Return (X, Y) of the center of cell containing provided text 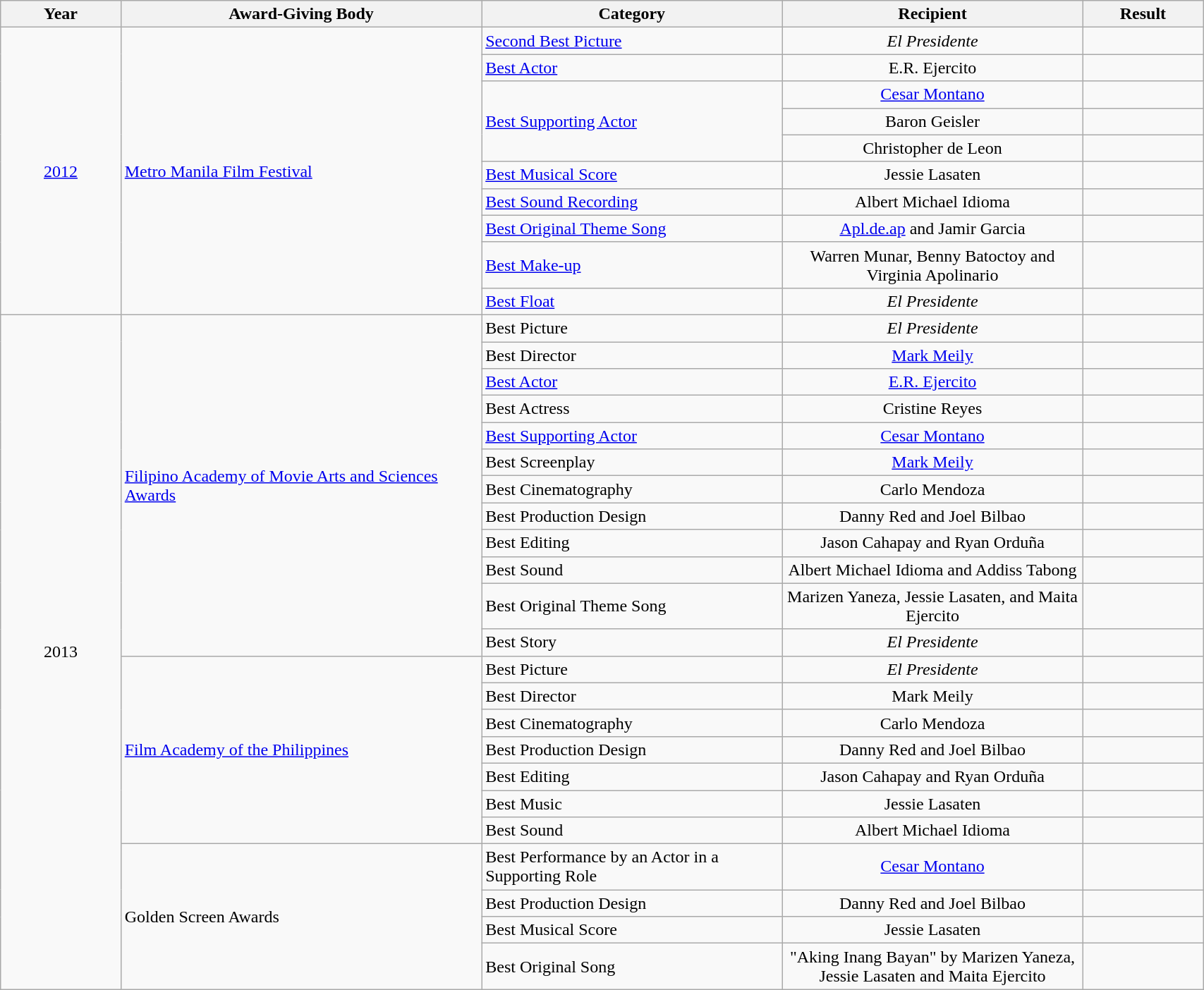
Year (61, 14)
Award-Giving Body (300, 14)
Best Sound Recording (632, 202)
Metro Manila Film Festival (300, 171)
Best Make-up (632, 265)
Christopher de Leon (932, 148)
Baron Geisler (932, 121)
2013 (61, 652)
Category (632, 14)
Warren Munar, Benny Batoctoy and Virginia Apolinario (932, 265)
Result (1143, 14)
Best Original Song (632, 966)
Best Screenplay (632, 463)
Best Actress (632, 409)
Film Academy of the Philippines (300, 750)
Second Best Picture (632, 41)
2012 (61, 171)
Best Story (632, 642)
Apl.de.ap and Jamir Garcia (932, 228)
Filipino Academy of Movie Arts and Sciences Awards (300, 485)
Cristine Reyes (932, 409)
Best Music (632, 803)
Recipient (932, 14)
Marizen Yaneza, Jessie Lasaten, and Maita Ejercito (932, 606)
"Aking Inang Bayan" by Marizen Yaneza, Jessie Lasaten and Maita Ejercito (932, 966)
Best Performance by an Actor in a Supporting Role (632, 867)
Golden Screen Awards (300, 917)
Albert Michael Idioma and Addiss Tabong (932, 570)
Best Float (632, 301)
